From the cell containing the given text, extract its center point as (x, y) coordinate. 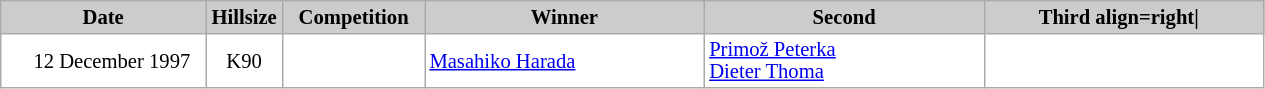
Masahiko Harada (564, 60)
Third align=right| (1124, 16)
Winner (564, 16)
Competition (354, 16)
Primož Peterka Dieter Thoma (844, 60)
Hillsize (244, 16)
K90 (244, 60)
Second (844, 16)
12 December 1997 (104, 60)
Date (104, 16)
